Return [X, Y] of the center of cell containing provided text 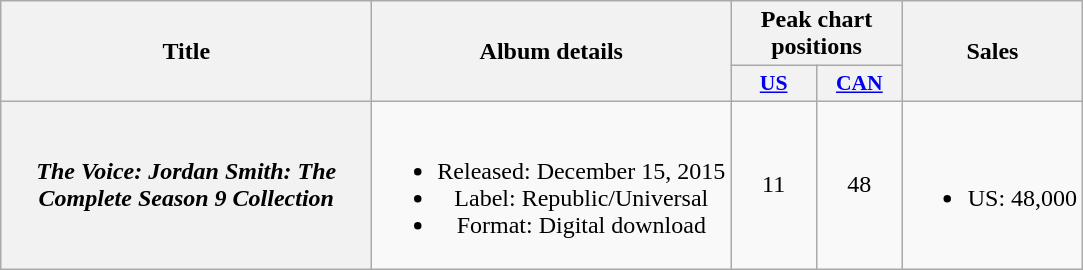
Released: December 15, 2015Label: Republic/UniversalFormat: Digital download [552, 184]
48 [859, 184]
US [774, 84]
Title [186, 52]
Peak chart positions [816, 34]
CAN [859, 84]
The Voice: Jordan Smith: The Complete Season 9 Collection [186, 184]
Sales [992, 52]
US: 48,000 [992, 184]
Album details [552, 52]
11 [774, 184]
